Scan for the cell matching the given text and deliver its (X, Y) coordinate at center. 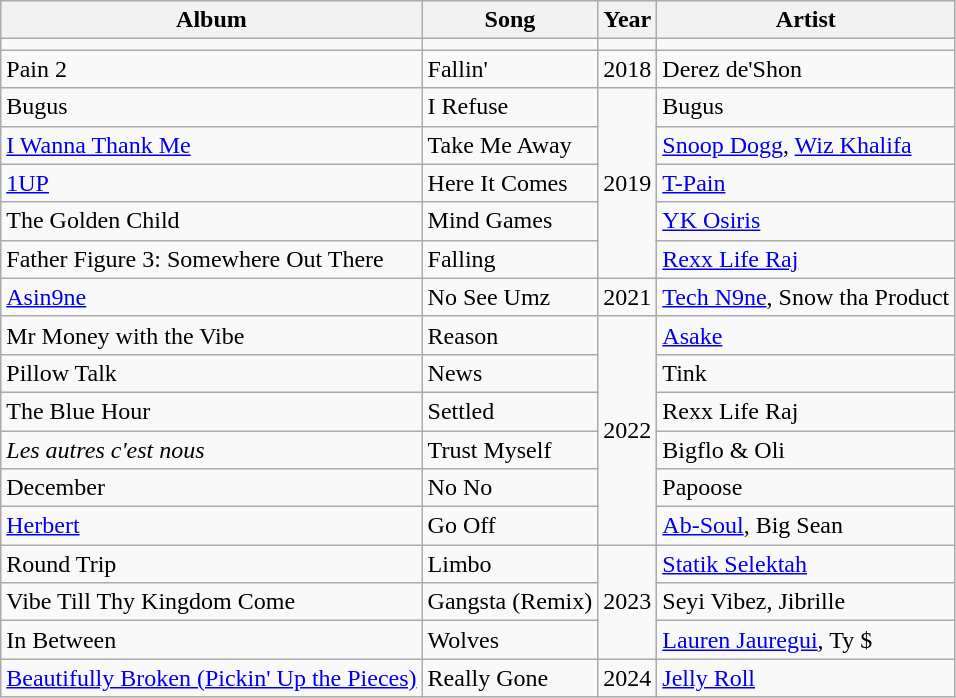
Fallin' (510, 69)
2023 (628, 602)
No No (510, 488)
Ab-Soul, Big Sean (806, 526)
Reason (510, 335)
2018 (628, 69)
Asin9ne (212, 297)
Go Off (510, 526)
Gangsta (Remix) (510, 602)
I Wanna Thank Me (212, 145)
Year (628, 20)
Mr Money with the Vibe (212, 335)
Take Me Away (510, 145)
Wolves (510, 640)
1UP (212, 183)
Tink (806, 373)
Album (212, 20)
Lauren Jauregui, Ty $ (806, 640)
Statik Selektah (806, 564)
Asake (806, 335)
Pain 2 (212, 69)
Mind Games (510, 221)
2019 (628, 183)
Snoop Dogg, Wiz Khalifa (806, 145)
In Between (212, 640)
Vibe Till Thy Kingdom Come (212, 602)
Herbert (212, 526)
The Golden Child (212, 221)
YK Osiris (806, 221)
T-Pain (806, 183)
News (510, 373)
Seyi Vibez, Jibrille (806, 602)
Trust Myself (510, 449)
Settled (510, 411)
Les autres c'est nous (212, 449)
Beautifully Broken (Pickin' Up the Pieces) (212, 678)
Round Trip (212, 564)
I Refuse (510, 107)
The Blue Hour (212, 411)
Jelly Roll (806, 678)
Bigflo & Oli (806, 449)
2024 (628, 678)
Papoose (806, 488)
Limbo (510, 564)
Song (510, 20)
Tech N9ne, Snow tha Product (806, 297)
Really Gone (510, 678)
No See Umz (510, 297)
Derez de'Shon (806, 69)
Here It Comes (510, 183)
2022 (628, 430)
Pillow Talk (212, 373)
Artist (806, 20)
Father Figure 3: Somewhere Out There (212, 259)
December (212, 488)
Falling (510, 259)
2021 (628, 297)
